Locate the cell with the specified text and output its (X, Y) center coordinate. 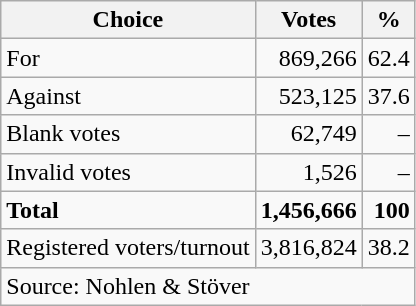
37.6 (388, 96)
Blank votes (128, 134)
62.4 (388, 58)
Votes (308, 20)
Choice (128, 20)
Registered voters/turnout (128, 248)
869,266 (308, 58)
Total (128, 210)
1,526 (308, 172)
3,816,824 (308, 248)
1,456,666 (308, 210)
Against (128, 96)
62,749 (308, 134)
% (388, 20)
For (128, 58)
38.2 (388, 248)
Source: Nohlen & Stöver (208, 286)
523,125 (308, 96)
100 (388, 210)
Invalid votes (128, 172)
